Provide the [x, y] coordinate of the cell's center where the given text is located.  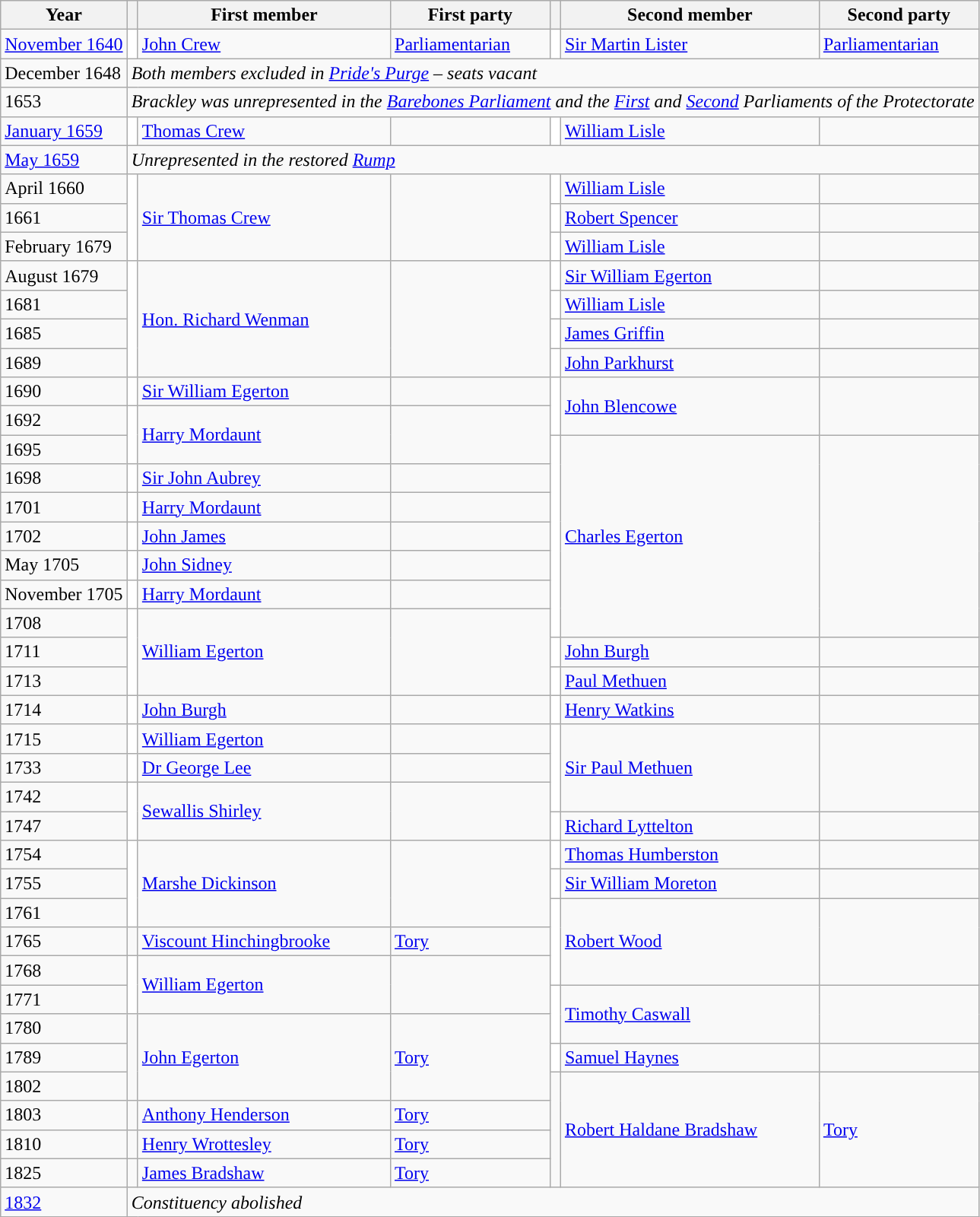
May 1705 [64, 565]
November 1705 [64, 594]
1689 [64, 363]
Year [64, 15]
1765 [64, 942]
John Parkhurst [690, 363]
Thomas Crew [264, 131]
Sir John Aubrey [264, 478]
John Blencowe [690, 406]
1714 [64, 710]
1742 [64, 796]
1653 [64, 102]
1832 [64, 1202]
1780 [64, 1028]
Sir Paul Methuen [690, 767]
1754 [64, 855]
Samuel Haynes [690, 1057]
John James [264, 536]
Sir Martin Lister [690, 44]
Marshe Dickinson [264, 884]
John Crew [264, 44]
1810 [64, 1144]
First member [264, 15]
Second party [899, 15]
Henry Watkins [690, 710]
Robert Haldane Bradshaw [690, 1130]
Charles Egerton [690, 536]
Robert Spencer [690, 218]
Henry Wrottesley [264, 1144]
First party [471, 15]
Sir Thomas Crew [264, 218]
Unrepresented in the restored Rump [553, 160]
1715 [64, 739]
1690 [64, 392]
John Egerton [264, 1057]
John Sidney [264, 565]
1711 [64, 652]
1761 [64, 913]
Dr George Lee [264, 767]
James Griffin [690, 333]
Brackley was unrepresented in the Barebones Parliament and the First and Second Parliaments of the Protectorate [553, 102]
1747 [64, 825]
1661 [64, 218]
Both members excluded in Pride's Purge – seats vacant [553, 73]
April 1660 [64, 189]
1685 [64, 333]
1702 [64, 536]
Anthony Henderson [264, 1115]
August 1679 [64, 275]
1695 [64, 450]
Timothy Caswall [690, 1014]
Sir William Moreton [690, 884]
1771 [64, 999]
1733 [64, 767]
December 1648 [64, 73]
1803 [64, 1115]
1802 [64, 1086]
Paul Methuen [690, 681]
1825 [64, 1173]
November 1640 [64, 44]
Sewallis Shirley [264, 811]
1789 [64, 1057]
Hon. Richard Wenman [264, 319]
February 1679 [64, 246]
Viscount Hinchingbrooke [264, 942]
1708 [64, 623]
1701 [64, 507]
James Bradshaw [264, 1173]
1681 [64, 304]
1768 [64, 971]
1713 [64, 681]
May 1659 [64, 160]
Second member [690, 15]
Constituency abolished [553, 1202]
January 1659 [64, 131]
Thomas Humberston [690, 855]
1692 [64, 421]
1755 [64, 884]
Robert Wood [690, 942]
1698 [64, 478]
Richard Lyttelton [690, 825]
